Output the (X, Y) coordinate of the center of the cell containing the given text.  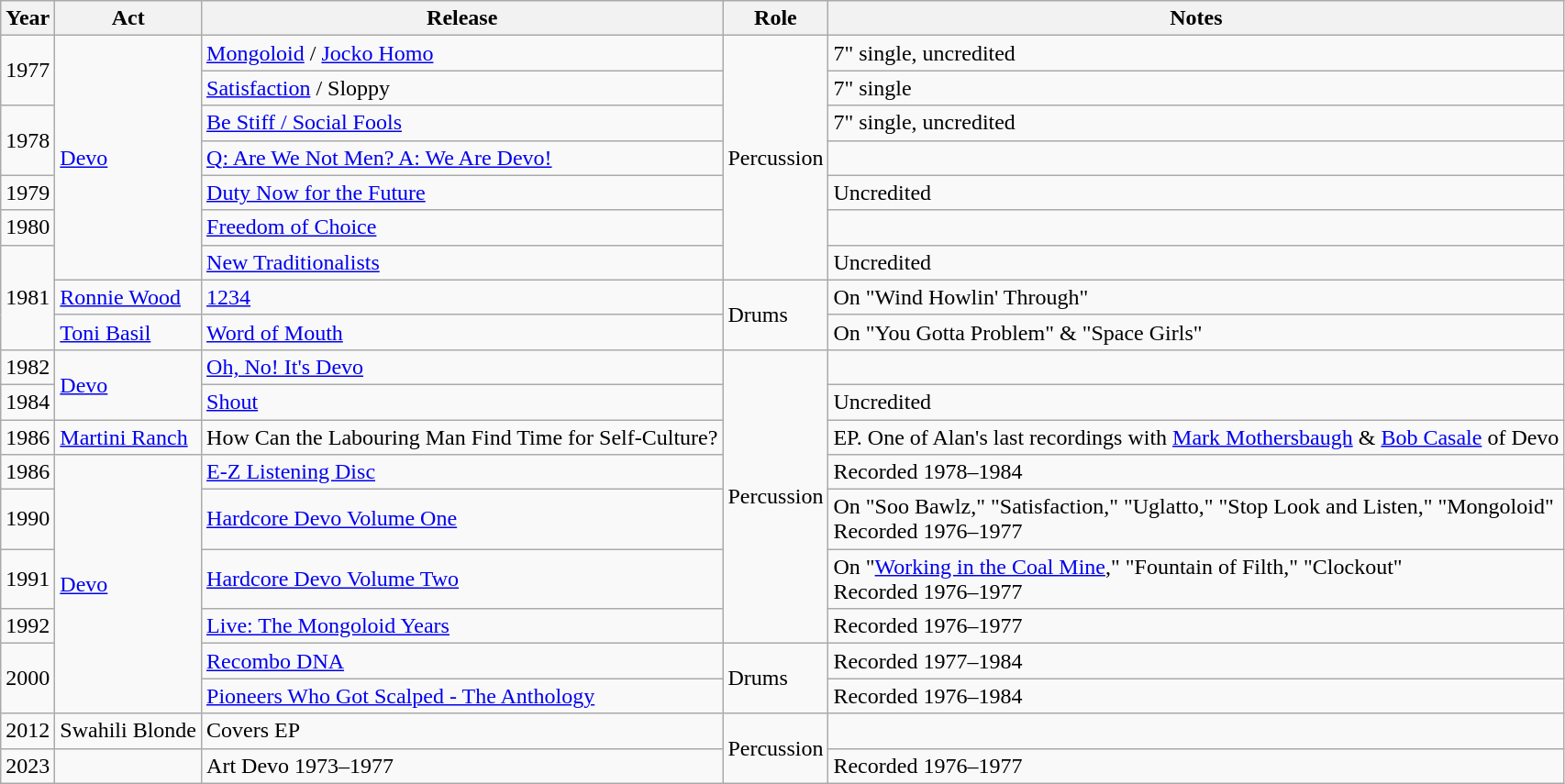
1980 (28, 227)
Recorded 1976–1984 (1196, 696)
Notes (1196, 18)
1990 (28, 519)
Oh, No! It's Devo (462, 367)
Shout (462, 402)
Hardcore Devo Volume Two (462, 580)
EP. One of Alan's last recordings with Mark Mothersbaugh & Bob Casale of Devo (1196, 437)
On "Working in the Coal Mine," "Fountain of Filth," "Clockout"Recorded 1976–1977 (1196, 580)
How Can the Labouring Man Find Time for Self-Culture? (462, 437)
Satisfaction / Sloppy (462, 88)
2012 (28, 731)
Act (128, 18)
Pioneers Who Got Scalped - The Anthology (462, 696)
2000 (28, 679)
Q: Are We Not Men? A: We Are Devo! (462, 158)
Year (28, 18)
Swahili Blonde (128, 731)
Mongoloid / Jocko Homo (462, 53)
Toni Basil (128, 332)
Freedom of Choice (462, 227)
Recombo DNA (462, 661)
1984 (28, 402)
Duty Now for the Future (462, 193)
On "Soo Bawlz," "Satisfaction," "Uglatto," "Stop Look and Listen," "Mongoloid"Recorded 1976–1977 (1196, 519)
1992 (28, 626)
1981 (28, 297)
Role (776, 18)
Live: The Mongoloid Years (462, 626)
1982 (28, 367)
Martini Ranch (128, 437)
Ronnie Wood (128, 297)
Recorded 1977–1984 (1196, 661)
1979 (28, 193)
1234 (462, 297)
1991 (28, 580)
Recorded 1978–1984 (1196, 472)
Word of Mouth (462, 332)
Be Stiff / Social Fools (462, 123)
1978 (28, 140)
E-Z Listening Disc (462, 472)
Hardcore Devo Volume One (462, 519)
Art Devo 1973–1977 (462, 766)
2023 (28, 766)
On "You Gotta Problem" & "Space Girls" (1196, 332)
7" single (1196, 88)
1977 (28, 71)
New Traditionalists (462, 262)
Release (462, 18)
On "Wind Howlin' Through" (1196, 297)
Covers EP (462, 731)
